Extract the (X, Y) coordinate from the center of the cell holding the provided text.  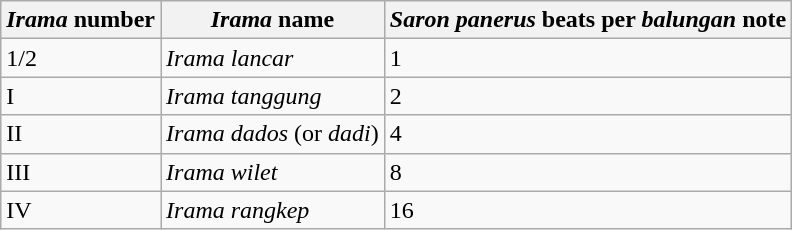
2 (588, 96)
I (81, 96)
4 (588, 134)
8 (588, 172)
1/2 (81, 58)
Irama dados (or dadi) (273, 134)
III (81, 172)
Saron panerus beats per balungan note (588, 20)
16 (588, 210)
Irama wilet (273, 172)
Irama tanggung (273, 96)
Irama number (81, 20)
Irama lancar (273, 58)
II (81, 134)
1 (588, 58)
IV (81, 210)
Irama name (273, 20)
Irama rangkep (273, 210)
